Find where the given text appears and provide that cell's center as (x, y) coordinate. 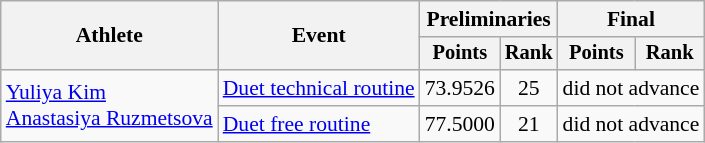
77.5000 (460, 124)
Preliminaries (489, 19)
Final (632, 19)
Duet free routine (319, 124)
Yuliya KimAnastasiya Ruzmetsova (110, 106)
Duet technical routine (319, 88)
Event (319, 36)
25 (529, 88)
21 (529, 124)
73.9526 (460, 88)
Athlete (110, 36)
